For the text-containing cell, return its midpoint in [x, y] coordinate format. 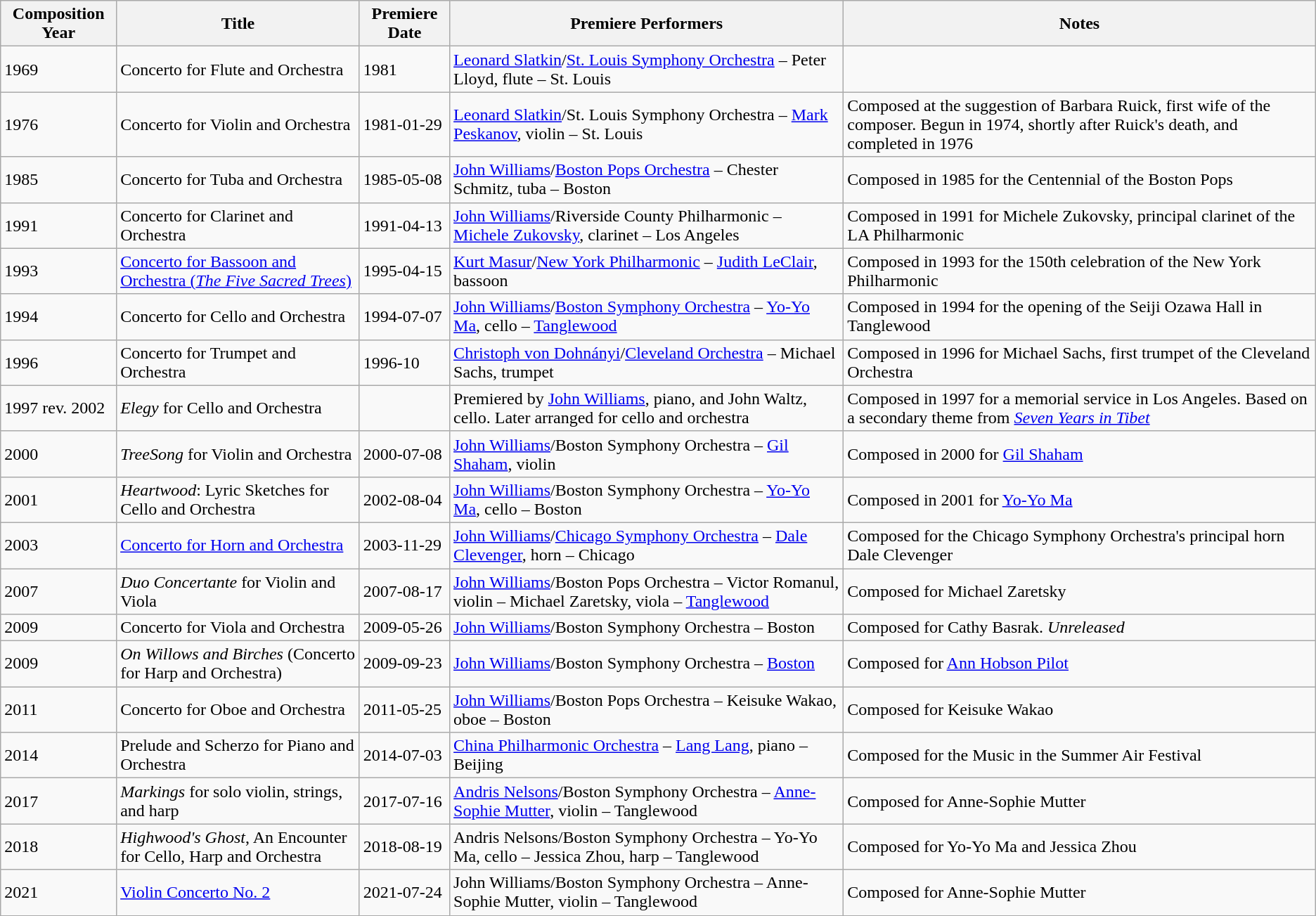
2017-07-16 [404, 801]
John Williams/Boston Pops Orchestra – Victor Romanul, violin – Michael Zaretsky, viola – Tanglewood [647, 591]
2003-11-29 [404, 546]
Highwood's Ghost, An Encounter for Cello, Harp and Orchestra [238, 846]
Composed for the Chicago Symphony Orchestra's principal horn Dale Clevenger [1080, 546]
Concerto for Oboe and Orchestra [238, 710]
Premiere Date [404, 24]
John Williams/Boston Symphony Orchestra – Yo-Yo Ma, cello – Tanglewood [647, 316]
Concerto for Horn and Orchestra [238, 546]
Premiered by John Williams, piano, and John Waltz, cello. Later arranged for cello and orchestra [647, 408]
2003 [59, 546]
2011-05-25 [404, 710]
John Williams/Boston Pops Orchestra – Chester Schmitz, tuba – Boston [647, 180]
Markings for solo violin, strings, and harp [238, 801]
1994 [59, 316]
Concerto for Bassoon and Orchestra (The Five Sacred Trees) [238, 271]
1997 rev. 2002 [59, 408]
1976 [59, 124]
Andris Nelsons/Boston Symphony Orchestra – Anne-Sophie Mutter, violin – Tanglewood [647, 801]
2007 [59, 591]
2009-05-26 [404, 628]
Composed in 1993 for the 150th celebration of the New York Philharmonic [1080, 271]
Violin Concerto No. 2 [238, 893]
1995-04-15 [404, 271]
2002-08-04 [404, 499]
Duo Concertante for Violin and Viola [238, 591]
Elegy for Cello and Orchestra [238, 408]
1981-01-29 [404, 124]
Concerto for Viola and Orchestra [238, 628]
1981 [404, 69]
Premiere Performers [647, 24]
2000-07-08 [404, 454]
John Williams/Riverside County Philharmonic – Michele Zukovsky, clarinet – Los Angeles [647, 225]
Concerto for Flute and Orchestra [238, 69]
Heartwood: Lyric Sketches for Cello and Orchestra [238, 499]
2021-07-24 [404, 893]
Christoph von Dohnányi/Cleveland Orchestra – Michael Sachs, trumpet [647, 363]
2021 [59, 893]
1996-10 [404, 363]
China Philharmonic Orchestra – Lang Lang, piano – Beijing [647, 755]
Composed for Michael Zaretsky [1080, 591]
2009-09-23 [404, 664]
Composed in 1996 for Michael Sachs, first trumpet of the Cleveland Orchestra [1080, 363]
1994-07-07 [404, 316]
Composed in 1985 for the Centennial of the Boston Pops [1080, 180]
Kurt Masur/New York Philharmonic – Judith LeClair, bassoon [647, 271]
2011 [59, 710]
2000 [59, 454]
2018-08-19 [404, 846]
Composed for Cathy Basrak. Unreleased [1080, 628]
Concerto for Clarinet and Orchestra [238, 225]
Notes [1080, 24]
John Williams/Boston Pops Orchestra – Keisuke Wakao, oboe – Boston [647, 710]
On Willows and Birches (Concerto for Harp and Orchestra) [238, 664]
2014-07-03 [404, 755]
1985 [59, 180]
Composed in 2001 for Yo-Yo Ma [1080, 499]
Title [238, 24]
Composed in 1997 for a memorial service in Los Angeles. Based on a secondary theme from Seven Years in Tibet [1080, 408]
2017 [59, 801]
John Williams/Boston Symphony Orchestra – Anne-Sophie Mutter, violin – Tanglewood [647, 893]
TreeSong for Violin and Orchestra [238, 454]
1985-05-08 [404, 180]
Concerto for Tuba and Orchestra [238, 180]
John Williams/Chicago Symphony Orchestra – Dale Clevenger, horn – Chicago [647, 546]
1991 [59, 225]
2007-08-17 [404, 591]
Leonard Slatkin/St. Louis Symphony Orchestra – Peter Lloyd, flute – St. Louis [647, 69]
Composed for Yo-Yo Ma and Jessica Zhou [1080, 846]
1993 [59, 271]
Concerto for Violin and Orchestra [238, 124]
1969 [59, 69]
John Williams/Boston Symphony Orchestra – Yo-Yo Ma, cello – Boston [647, 499]
2018 [59, 846]
Andris Nelsons/Boston Symphony Orchestra – Yo-Yo Ma, cello – Jessica Zhou, harp – Tanglewood [647, 846]
Composed in 2000 for Gil Shaham [1080, 454]
Prelude and Scherzo for Piano and Orchestra [238, 755]
Composed in 1994 for the opening of the Seiji Ozawa Hall in Tanglewood [1080, 316]
Composed at the suggestion of Barbara Ruick, first wife of the composer. Begun in 1974, shortly after Ruick's death, and completed in 1976 [1080, 124]
Composed for the Music in the Summer Air Festival [1080, 755]
2001 [59, 499]
1991-04-13 [404, 225]
Composition Year [59, 24]
Composed in 1991 for Michele Zukovsky, principal clarinet of the LA Philharmonic [1080, 225]
John Williams/Boston Symphony Orchestra – Gil Shaham, violin [647, 454]
Leonard Slatkin/St. Louis Symphony Orchestra – Mark Peskanov, violin – St. Louis [647, 124]
Concerto for Trumpet and Orchestra [238, 363]
Concerto for Cello and Orchestra [238, 316]
Composed for Keisuke Wakao [1080, 710]
1996 [59, 363]
Composed for Ann Hobson Pilot [1080, 664]
2014 [59, 755]
